Return the [x, y] coordinate for the center point of the cell that contains the specified text.  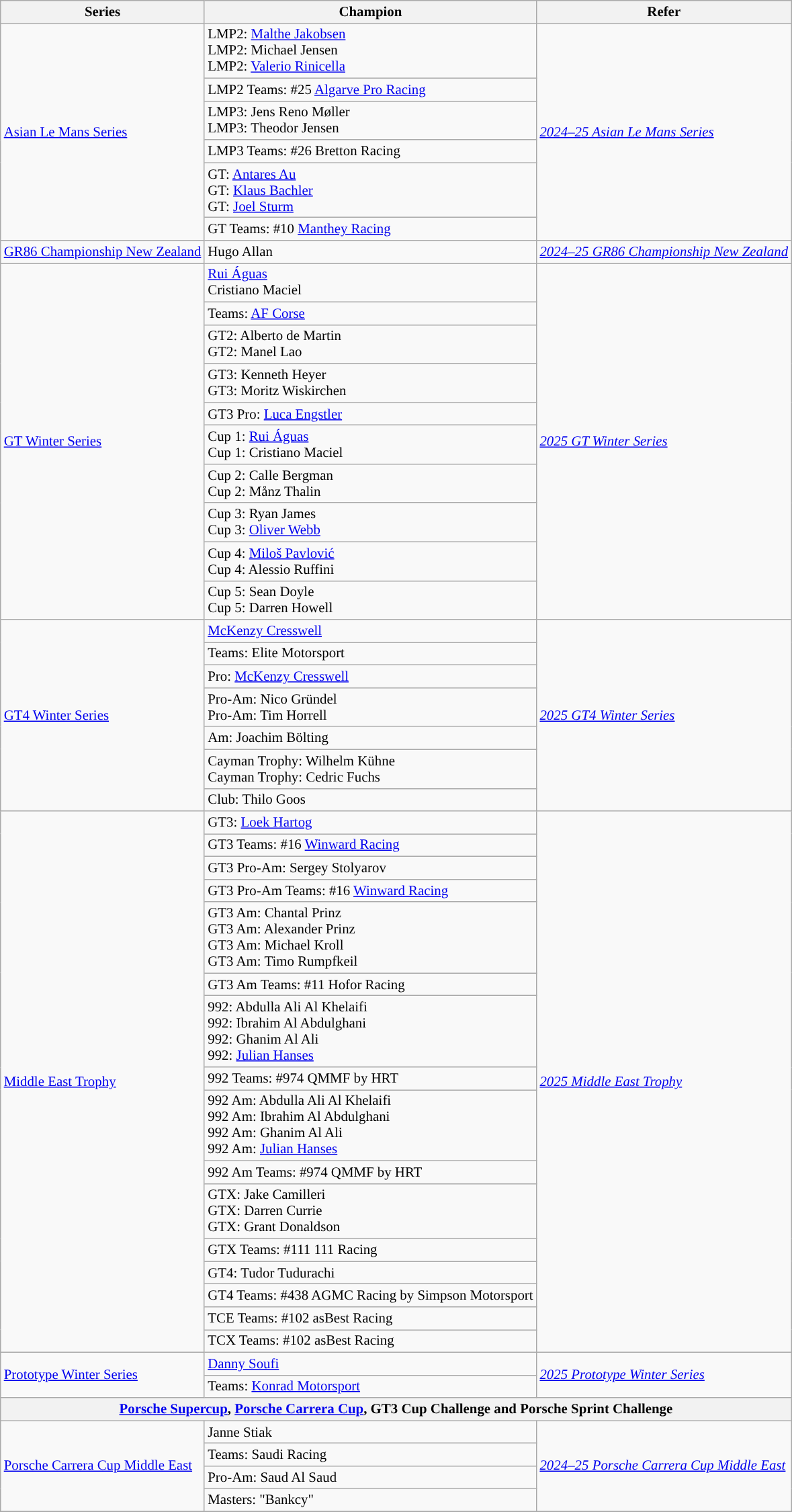
Janne Stiak [370, 1432]
Rui Águas Cristiano Maciel [370, 282]
GT Teams: #10 Manthey Racing [370, 229]
2024–25 Asian Le Mans Series [664, 132]
Cup 3: Ryan JamesCup 3: Oliver Webb [370, 522]
GTX: Jake CamilleriGTX: Darren CurrieGTX: Grant Donaldson [370, 1211]
GT2: Alberto de MartinGT2: Manel Lao [370, 344]
2025 Prototype Winter Series [664, 1375]
Porsche Supercup, Porsche Carrera Cup, GT3 Cup Challenge and Porsche Sprint Challenge [396, 1409]
Pro: McKenzy Cresswell [370, 677]
2024–25 Porsche Carrera Cup Middle East [664, 1466]
GT3 Pro-Am: Sergey Stolyarov [370, 868]
Porsche Carrera Cup Middle East [103, 1466]
TCE Teams: #102 asBest Racing [370, 1318]
Refer [664, 12]
2025 GT Winter Series [664, 441]
Cayman Trophy: Wilhelm KühneCayman Trophy: Cedric Fuchs [370, 769]
Cup 4: Miloš PavlovićCup 4: Alessio Ruffini [370, 561]
LMP3: Jens Reno MøllerLMP3: Theodor Jensen [370, 120]
McKenzy Cresswell [370, 631]
Masters: "Bankcy" [370, 1500]
Series [103, 12]
992 Am: Abdulla Ali Al Khelaifi992 Am: Ibrahim Al Abdulghani992 Am: Ghanim Al Ali992 Am: Julian Hanses [370, 1126]
GT Winter Series [103, 441]
2025 Middle East Trophy [664, 1082]
Teams: Konrad Motorsport [370, 1386]
GT3 Am Teams: #11 Hofor Racing [370, 984]
Teams: Elite Motorsport [370, 654]
GR86 Championship New Zealand [103, 252]
GT: Antares AuGT: Klaus BachlerGT: Joel Sturm [370, 190]
Hugo Allan [370, 252]
Teams: AF Corse [370, 313]
Cup 2: Calle BergmanCup 2: Månz Thalin [370, 483]
Prototype Winter Series [103, 1375]
GT3 Teams: #16 Winward Racing [370, 845]
GTX Teams: #111 111 Racing [370, 1250]
GT4 Winter Series [103, 715]
Pro-Am: Nico GründelPro-Am: Tim Horrell [370, 707]
GT3 Pro: Luca Engstler [370, 414]
2024–25 GR86 Championship New Zealand [664, 252]
GT3 Pro-Am Teams: #16 Winward Racing [370, 890]
GT3: Loek Hartog [370, 823]
Champion [370, 12]
GT3 Am: Chantal PrinzGT3 Am: Alexander PrinzGT3 Am: Michael KrollGT3 Am: Timo Rumpfkeil [370, 937]
LMP3 Teams: #26 Bretton Racing [370, 151]
Cup 1: Rui ÁguasCup 1: Cristiano Maciel [370, 445]
Club: Thilo Goos [370, 800]
TCX Teams: #102 asBest Racing [370, 1341]
Teams: Saudi Racing [370, 1455]
GT3: Kenneth HeyerGT3: Moritz Wiskirchen [370, 383]
992 Teams: #974 QMMF by HRT [370, 1079]
Am: Joachim Bölting [370, 738]
Asian Le Mans Series [103, 132]
Pro-Am: Saud Al Saud [370, 1477]
LMP2 Teams: #25 Algarve Pro Racing [370, 89]
992 Am Teams: #974 QMMF by HRT [370, 1172]
992: Abdulla Ali Al Khelaifi992: Ibrahim Al Abdulghani992: Ghanim Al Ali992: Julian Hanses [370, 1032]
2025 GT4 Winter Series [664, 715]
Cup 5: Sean DoyleCup 5: Darren Howell [370, 600]
Middle East Trophy [103, 1082]
GT4 Teams: #438 AGMC Racing by Simpson Motorsport [370, 1296]
GT4: Tudor Tudurachi [370, 1273]
LMP2: Malthe JakobsenLMP2: Michael JensenLMP2: Valerio Rinicella [370, 50]
Danny Soufi [370, 1363]
